Provide the (x, y) coordinate of the cell's center where the given text is located.  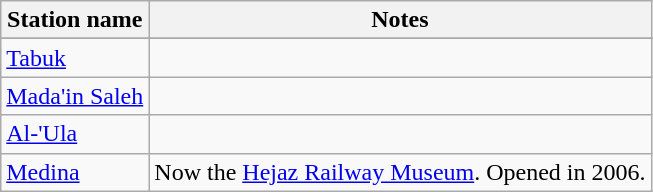
Station name (75, 20)
Mada'in Saleh (75, 96)
Medina (75, 172)
Tabuk (75, 58)
Now the Hejaz Railway Museum. Opened in 2006. (400, 172)
Notes (400, 20)
Al-'Ula (75, 134)
